Identify which cell holds the provided text, then report its [X, Y] central coordinate. 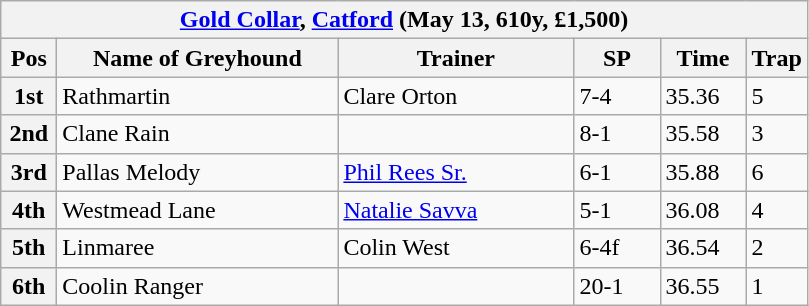
3rd [29, 172]
6-4f [617, 248]
1st [29, 96]
4th [29, 210]
2nd [29, 134]
36.55 [703, 286]
Linmaree [198, 248]
SP [617, 58]
Trap [776, 58]
5-1 [617, 210]
Colin West [456, 248]
Clare Orton [456, 96]
Pallas Melody [198, 172]
35.88 [703, 172]
2 [776, 248]
Natalie Savva [456, 210]
Westmead Lane [198, 210]
35.36 [703, 96]
Gold Collar, Catford (May 13, 610y, £1,500) [404, 20]
5 [776, 96]
Name of Greyhound [198, 58]
Coolin Ranger [198, 286]
20-1 [617, 286]
Clane Rain [198, 134]
Time [703, 58]
Trainer [456, 58]
Phil Rees Sr. [456, 172]
7-4 [617, 96]
4 [776, 210]
6th [29, 286]
Rathmartin [198, 96]
1 [776, 286]
36.54 [703, 248]
6 [776, 172]
6-1 [617, 172]
36.08 [703, 210]
5th [29, 248]
3 [776, 134]
Pos [29, 58]
8-1 [617, 134]
35.58 [703, 134]
